Pinpoint the cell where the given text exists, returning its (x, y) midpoint coordinate. 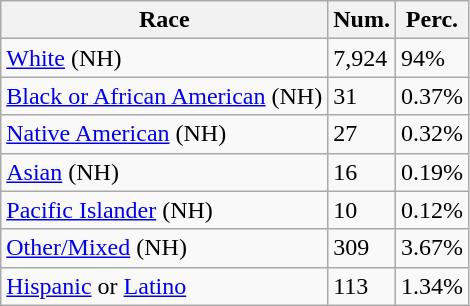
0.32% (432, 134)
Race (164, 20)
0.19% (432, 172)
Asian (NH) (164, 172)
0.12% (432, 210)
White (NH) (164, 58)
0.37% (432, 96)
94% (432, 58)
309 (362, 248)
Pacific Islander (NH) (164, 210)
27 (362, 134)
Num. (362, 20)
10 (362, 210)
Black or African American (NH) (164, 96)
Perc. (432, 20)
Other/Mixed (NH) (164, 248)
1.34% (432, 286)
113 (362, 286)
31 (362, 96)
16 (362, 172)
Hispanic or Latino (164, 286)
7,924 (362, 58)
Native American (NH) (164, 134)
3.67% (432, 248)
